Provide the [x, y] coordinate of the cell's center where the given text is located.  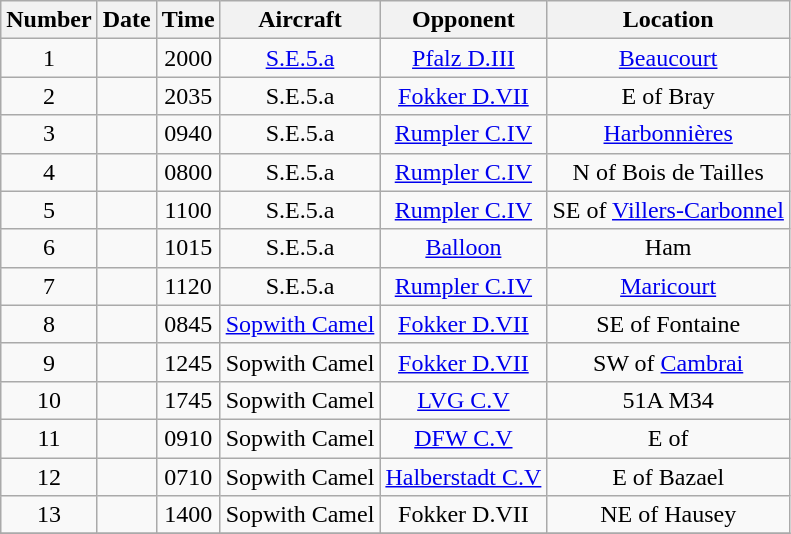
1015 [188, 248]
1745 [188, 400]
8 [49, 324]
Beaucourt [668, 58]
Time [188, 20]
0800 [188, 172]
Balloon [464, 248]
Opponent [464, 20]
Pfalz D.III [464, 58]
2 [49, 96]
Halberstadt C.V [464, 477]
Ham [668, 248]
2035 [188, 96]
13 [49, 515]
SE of Villers-Carbonnel [668, 210]
Location [668, 20]
5 [49, 210]
51A M34 [668, 400]
10 [49, 400]
3 [49, 134]
E of Bray [668, 96]
Number [49, 20]
0940 [188, 134]
Date [126, 20]
7 [49, 286]
E of Bazael [668, 477]
9 [49, 362]
0910 [188, 438]
LVG C.V [464, 400]
N of Bois de Tailles [668, 172]
Aircraft [300, 20]
Harbonnières [668, 134]
2000 [188, 58]
0845 [188, 324]
E of [668, 438]
1 [49, 58]
1400 [188, 515]
11 [49, 438]
6 [49, 248]
4 [49, 172]
DFW C.V [464, 438]
0710 [188, 477]
Maricourt [668, 286]
1120 [188, 286]
1245 [188, 362]
NE of Hausey [668, 515]
SW of Cambrai [668, 362]
12 [49, 477]
1100 [188, 210]
SE of Fontaine [668, 324]
